Output the (X, Y) coordinate of the center of the cell containing the given text.  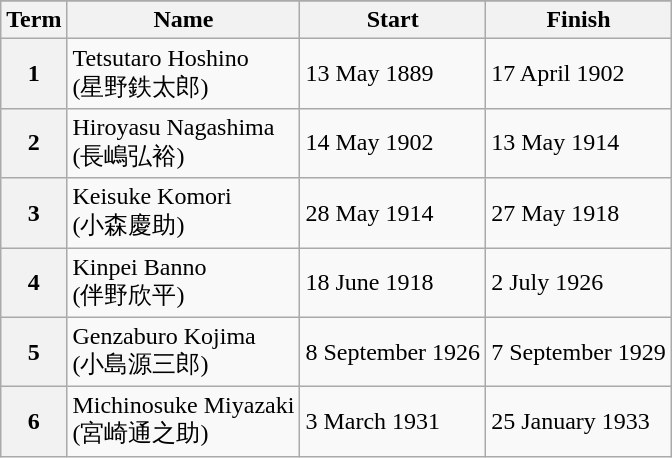
13 May 1889 (393, 74)
3 (34, 213)
Tetsutaro Hoshino(星野鉄太郎) (184, 74)
25 January 1933 (579, 422)
Term (34, 20)
18 June 1918 (393, 283)
1 (34, 74)
6 (34, 422)
3 March 1931 (393, 422)
2 (34, 143)
14 May 1902 (393, 143)
28 May 1914 (393, 213)
Keisuke Komori(小森慶助) (184, 213)
Michinosuke Miyazaki(宮崎通之助) (184, 422)
17 April 1902 (579, 74)
4 (34, 283)
Name (184, 20)
Kinpei Banno(伴野欣平) (184, 283)
8 September 1926 (393, 352)
Start (393, 20)
Hiroyasu Nagashima(長嶋弘裕) (184, 143)
Genzaburo Kojima(小島源三郎) (184, 352)
2 July 1926 (579, 283)
7 September 1929 (579, 352)
13 May 1914 (579, 143)
Finish (579, 20)
27 May 1918 (579, 213)
5 (34, 352)
